Extract the [x, y] coordinate from the center of the cell holding the provided text.  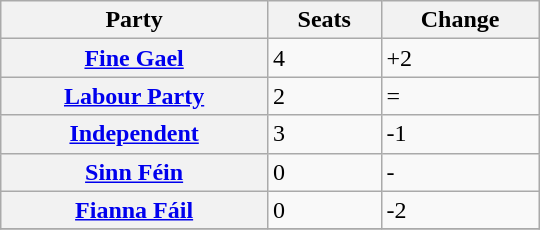
-1 [460, 134]
Change [460, 20]
Labour Party [134, 96]
= [460, 96]
Independent [134, 134]
Party [134, 20]
- [460, 172]
-2 [460, 210]
Fine Gael [134, 58]
+2 [460, 58]
4 [324, 58]
Fianna Fáil [134, 210]
3 [324, 134]
Seats [324, 20]
2 [324, 96]
Sinn Féin [134, 172]
